Identify which cell holds the provided text, then report its (X, Y) central coordinate. 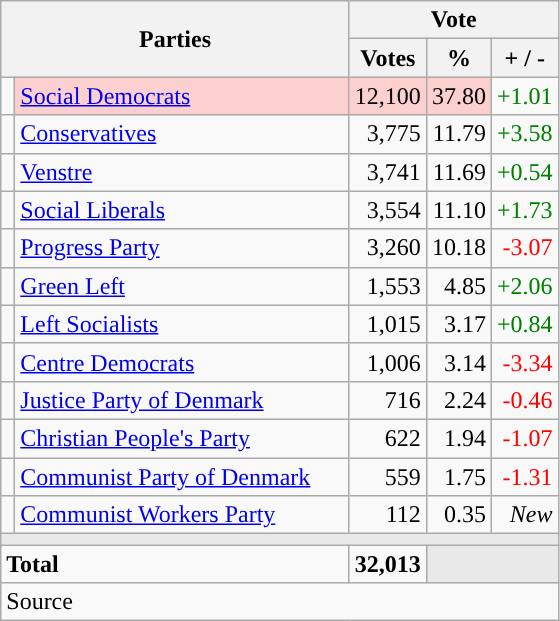
11.10 (458, 210)
Votes (388, 58)
559 (388, 477)
0.35 (458, 515)
Vote (454, 20)
1,015 (388, 324)
716 (388, 400)
Communist Workers Party (182, 515)
-3.07 (524, 248)
Progress Party (182, 248)
12,100 (388, 96)
+2.06 (524, 286)
3,554 (388, 210)
Social Democrats (182, 96)
37.80 (458, 96)
32,013 (388, 564)
Source (280, 602)
Parties (176, 39)
2.24 (458, 400)
Venstre (182, 172)
Left Socialists (182, 324)
+3.58 (524, 134)
+0.54 (524, 172)
Justice Party of Denmark (182, 400)
-3.34 (524, 362)
622 (388, 438)
-1.31 (524, 477)
Communist Party of Denmark (182, 477)
1,006 (388, 362)
+ / - (524, 58)
Green Left (182, 286)
-0.46 (524, 400)
% (458, 58)
1,553 (388, 286)
+1.73 (524, 210)
3.17 (458, 324)
Total (176, 564)
10.18 (458, 248)
-1.07 (524, 438)
1.94 (458, 438)
3,260 (388, 248)
11.79 (458, 134)
3.14 (458, 362)
+0.84 (524, 324)
1.75 (458, 477)
Conservatives (182, 134)
4.85 (458, 286)
New (524, 515)
Social Liberals (182, 210)
Centre Democrats (182, 362)
+1.01 (524, 96)
3,775 (388, 134)
3,741 (388, 172)
11.69 (458, 172)
112 (388, 515)
Christian People's Party (182, 438)
